Pinpoint the cell where the given text exists, returning its (x, y) midpoint coordinate. 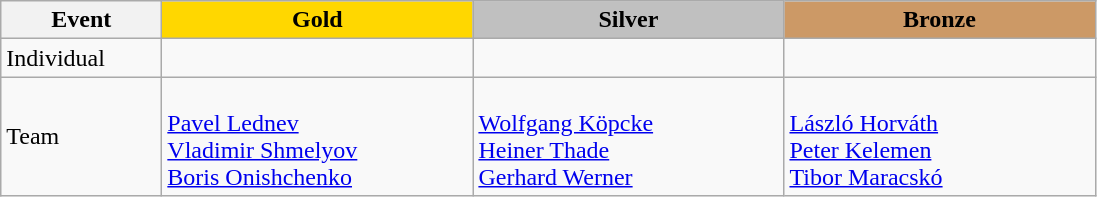
László Horváth Peter Kelemen Tibor Maracskó (940, 136)
Silver (628, 20)
Event (82, 20)
Gold (318, 20)
Team (82, 136)
Individual (82, 58)
Wolfgang Köpcke Heiner Thade Gerhard Werner (628, 136)
Pavel Lednev Vladimir Shmelyov Boris Onishchenko (318, 136)
Bronze (940, 20)
